Extract the [X, Y] coordinate from the center of the cell holding the provided text.  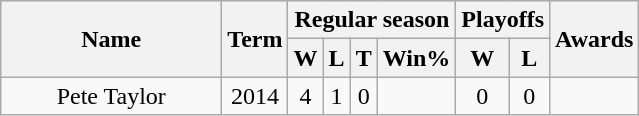
2014 [255, 96]
Playoffs [503, 20]
Term [255, 39]
1 [336, 96]
4 [306, 96]
Awards [594, 39]
Name [112, 39]
Pete Taylor [112, 96]
Regular season [372, 20]
Win% [416, 58]
T [364, 58]
